For the text-containing cell, return its midpoint in [X, Y] coordinate format. 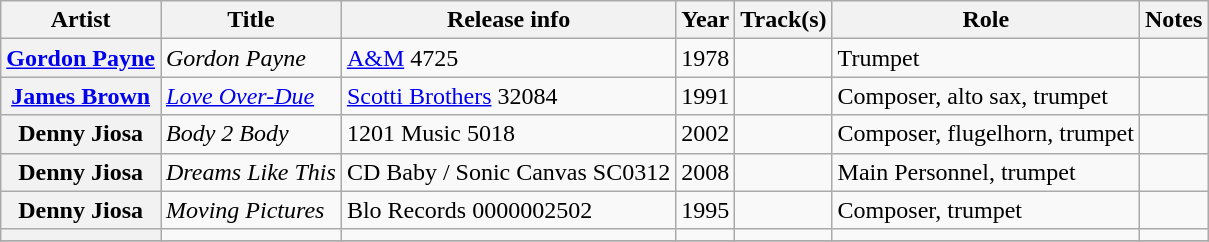
Body 2 Body [250, 134]
A&M 4725 [508, 58]
1995 [706, 210]
Artist [81, 20]
James Brown [81, 96]
2002 [706, 134]
Composer, alto sax, trumpet [986, 96]
1991 [706, 96]
Role [986, 20]
Track(s) [784, 20]
Trumpet [986, 58]
Release info [508, 20]
Title [250, 20]
Blo Records 0000002502 [508, 210]
Composer, flugelhorn, trumpet [986, 134]
Dreams Like This [250, 172]
1978 [706, 58]
1201 Music 5018 [508, 134]
Scotti Brothers 32084 [508, 96]
Year [706, 20]
Composer, trumpet [986, 210]
CD Baby / Sonic Canvas SC0312 [508, 172]
Moving Pictures [250, 210]
Love Over-Due [250, 96]
Notes [1173, 20]
2008 [706, 172]
Main Personnel, trumpet [986, 172]
